Capture the cell that displays the provided text and extract its (X, Y) central coordinate. 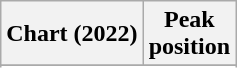
Peakposition (189, 34)
Chart (2022) (72, 34)
